Return the (x, y) coordinate for the center point of the cell that contains the specified text.  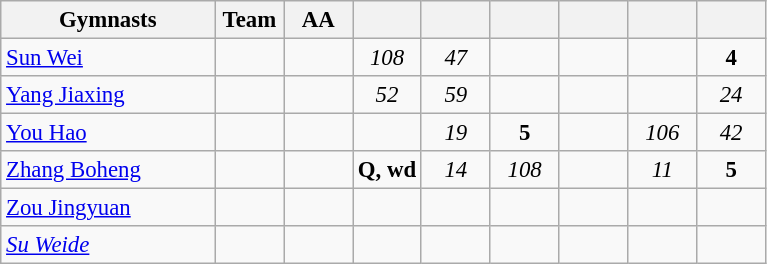
19 (456, 133)
Yang Jiaxing (108, 95)
AA (318, 20)
47 (456, 58)
Zhang Boheng (108, 170)
Gymnasts (108, 20)
24 (732, 95)
Team (250, 20)
106 (662, 133)
52 (388, 95)
11 (662, 170)
Zou Jingyuan (108, 208)
Q, wd (388, 170)
42 (732, 133)
Su Weide (108, 245)
14 (456, 170)
59 (456, 95)
You Hao (108, 133)
Sun Wei (108, 58)
4 (732, 58)
